Scan for the cell matching the given text and deliver its (x, y) coordinate at center. 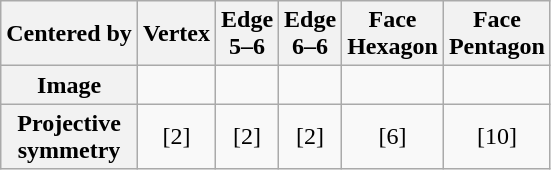
FaceHexagon (393, 34)
Image (70, 85)
Edge5–6 (248, 34)
FacePentagon (496, 34)
[10] (496, 136)
Projectivesymmetry (70, 136)
Vertex (176, 34)
Centered by (70, 34)
Edge6–6 (310, 34)
[6] (393, 136)
